Find where the given text appears and provide that cell's center as [X, Y] coordinate. 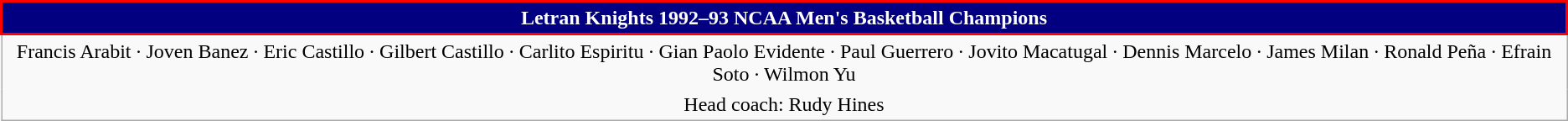
Letran Knights 1992–93 NCAA Men's Basketball Champions [784, 18]
Head coach: Rudy Hines [784, 104]
